For the text-containing cell, return its midpoint in (x, y) coordinate format. 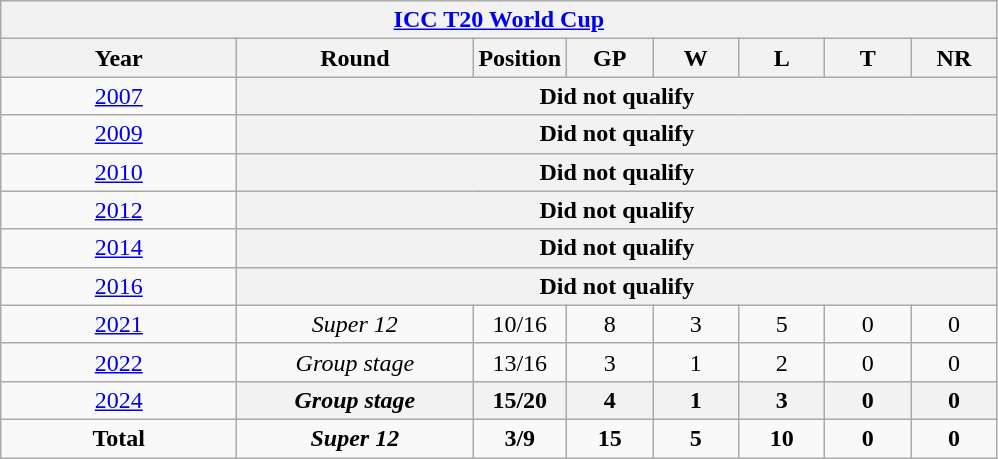
15 (610, 438)
15/20 (520, 400)
Total (119, 438)
2 (782, 362)
Round (355, 58)
2014 (119, 248)
2022 (119, 362)
2010 (119, 172)
NR (954, 58)
T (868, 58)
ICC T20 World Cup (499, 20)
W (696, 58)
2024 (119, 400)
10/16 (520, 324)
2016 (119, 286)
Position (520, 58)
10 (782, 438)
13/16 (520, 362)
Year (119, 58)
4 (610, 400)
2021 (119, 324)
2012 (119, 210)
8 (610, 324)
GP (610, 58)
2007 (119, 96)
3/9 (520, 438)
L (782, 58)
2009 (119, 134)
